Provide the (x, y) coordinate of the cell's center where the given text is located.  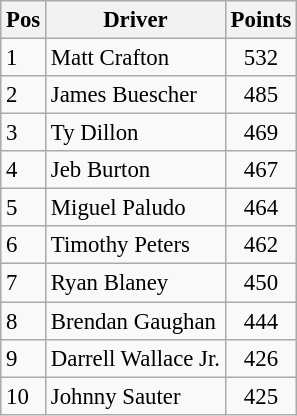
7 (24, 283)
1 (24, 58)
Johnny Sauter (136, 396)
450 (260, 283)
2 (24, 95)
5 (24, 208)
444 (260, 321)
James Buescher (136, 95)
425 (260, 396)
426 (260, 358)
9 (24, 358)
Ryan Blaney (136, 283)
4 (24, 170)
Driver (136, 20)
Pos (24, 20)
6 (24, 245)
462 (260, 245)
Darrell Wallace Jr. (136, 358)
Ty Dillon (136, 133)
Jeb Burton (136, 170)
464 (260, 208)
Brendan Gaughan (136, 321)
Matt Crafton (136, 58)
532 (260, 58)
8 (24, 321)
Miguel Paludo (136, 208)
467 (260, 170)
Points (260, 20)
Timothy Peters (136, 245)
10 (24, 396)
485 (260, 95)
3 (24, 133)
469 (260, 133)
